Provide the [x, y] coordinate of the cell's center where the given text is located.  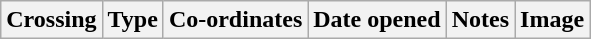
Image [552, 20]
Type [132, 20]
Date opened [377, 20]
Crossing [52, 20]
Co-ordinates [235, 20]
Notes [480, 20]
